Return [x, y] of the center of cell containing provided text 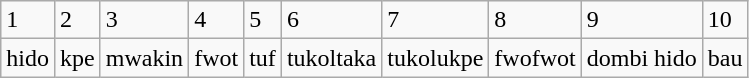
tukolukpe [436, 58]
7 [436, 20]
8 [535, 20]
mwakin [144, 58]
4 [216, 20]
2 [77, 20]
3 [144, 20]
tukoltaka [331, 58]
6 [331, 20]
1 [28, 20]
tuf [263, 58]
9 [642, 20]
fwofwot [535, 58]
hido [28, 58]
kpe [77, 58]
10 [725, 20]
bau [725, 58]
5 [263, 20]
fwot [216, 58]
dombi hido [642, 58]
